Locate the cell with the specified text and output its (x, y) center coordinate. 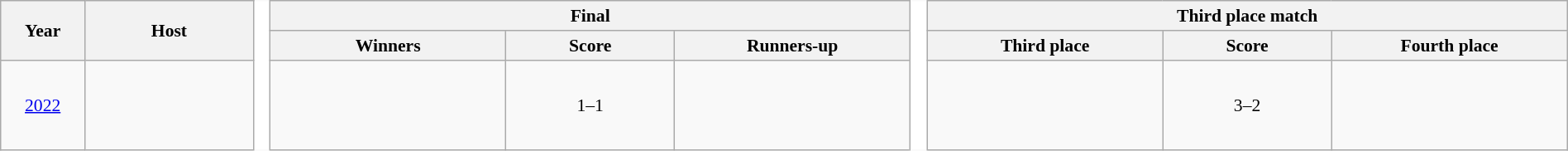
Fourth place (1449, 46)
Host (170, 30)
Runners-up (792, 46)
Final (590, 16)
1–1 (590, 105)
Third place (1045, 46)
Third place match (1247, 16)
2022 (43, 105)
Winners (389, 46)
3–2 (1247, 105)
Year (43, 30)
